Determine the (X, Y) coordinate at the center of the cell enclosing the given text.  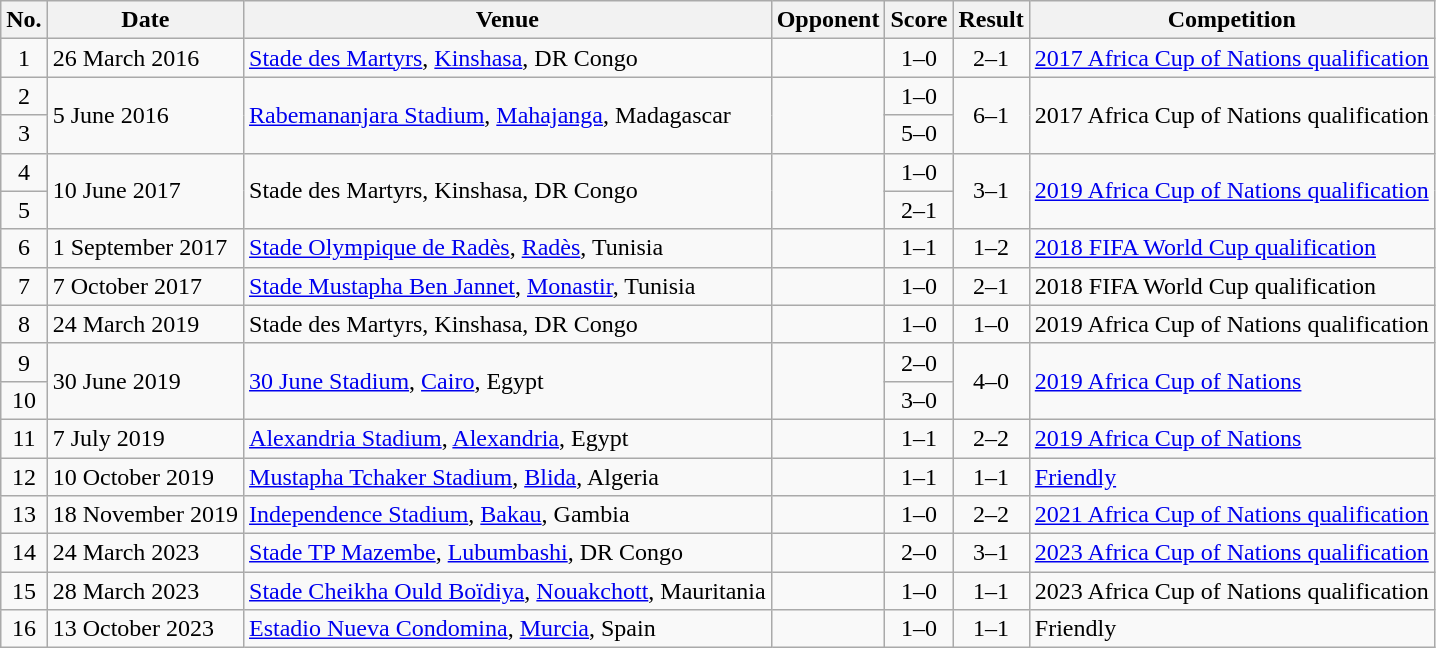
24 March 2023 (145, 553)
Stade Mustapha Ben Jannet, Monastir, Tunisia (508, 286)
Stade Olympique de Radès, Radès, Tunisia (508, 248)
24 March 2019 (145, 324)
16 (24, 629)
13 (24, 515)
18 November 2019 (145, 515)
2021 Africa Cup of Nations qualification (1232, 515)
30 June Stadium, Cairo, Egypt (508, 381)
Stade TP Mazembe, Lubumbashi, DR Congo (508, 553)
12 (24, 477)
Alexandria Stadium, Alexandria, Egypt (508, 438)
11 (24, 438)
Date (145, 20)
10 (24, 400)
13 October 2023 (145, 629)
5 June 2016 (145, 115)
9 (24, 362)
4–0 (991, 381)
7 July 2019 (145, 438)
No. (24, 20)
1 (24, 58)
8 (24, 324)
14 (24, 553)
4 (24, 172)
5–0 (919, 134)
28 March 2023 (145, 591)
Venue (508, 20)
15 (24, 591)
5 (24, 210)
Mustapha Tchaker Stadium, Blida, Algeria (508, 477)
1 September 2017 (145, 248)
Score (919, 20)
Result (991, 20)
Competition (1232, 20)
7 (24, 286)
Independence Stadium, Bakau, Gambia (508, 515)
7 October 2017 (145, 286)
Stade Cheikha Ould Boïdiya, Nouakchott, Mauritania (508, 591)
10 June 2017 (145, 191)
1–2 (991, 248)
3 (24, 134)
6 (24, 248)
6–1 (991, 115)
26 March 2016 (145, 58)
Opponent (828, 20)
10 October 2019 (145, 477)
Estadio Nueva Condomina, Murcia, Spain (508, 629)
Rabemananjara Stadium, Mahajanga, Madagascar (508, 115)
2 (24, 96)
30 June 2019 (145, 381)
3–0 (919, 400)
